Locate the cell with the specified text and output its (X, Y) center coordinate. 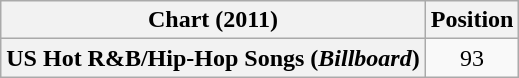
Position (472, 20)
US Hot R&B/Hip-Hop Songs (Billboard) (213, 58)
93 (472, 58)
Chart (2011) (213, 20)
